Scan for the cell matching the given text and deliver its (x, y) coordinate at center. 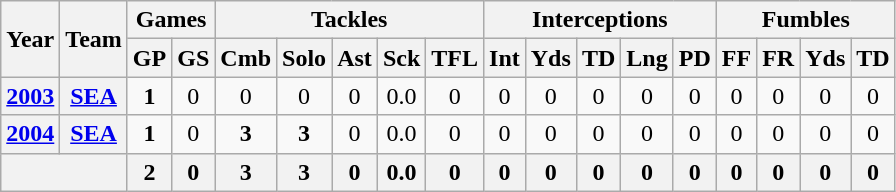
Ast (355, 58)
Interceptions (600, 20)
2004 (30, 134)
Sck (401, 58)
FF (736, 58)
TFL (455, 58)
Cmb (246, 58)
GP (149, 58)
Int (505, 58)
Lng (647, 58)
PD (694, 58)
Tackles (350, 20)
2 (149, 172)
Fumbles (806, 20)
2003 (30, 96)
GS (194, 58)
Year (30, 39)
Solo (304, 58)
Games (170, 20)
FR (778, 58)
Team (94, 39)
